Scan for the cell matching the given text and deliver its (X, Y) coordinate at center. 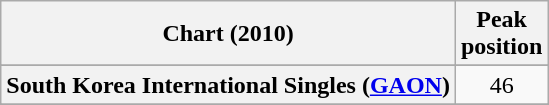
Chart (2010) (228, 34)
46 (501, 85)
South Korea International Singles (GAON) (228, 85)
Peak position (501, 34)
